Find where the given text appears and provide that cell's center as (X, Y) coordinate. 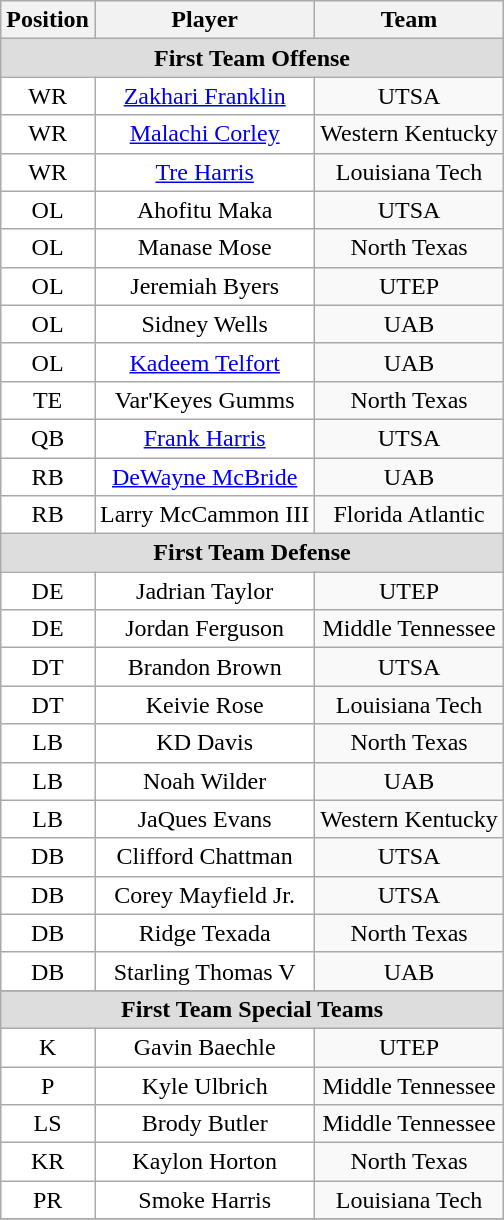
Ridge Texada (204, 933)
Kadeem Telfort (204, 362)
Larry McCammon III (204, 515)
Team (409, 20)
Jordan Ferguson (204, 629)
Corey Mayfield Jr. (204, 895)
TE (48, 400)
Zakhari Franklin (204, 96)
First Team Special Teams (252, 1009)
Sidney Wells (204, 324)
Player (204, 20)
Gavin Baechle (204, 1047)
K (48, 1047)
Florida Atlantic (409, 515)
Jadrian Taylor (204, 591)
Frank Harris (204, 438)
KR (48, 1162)
Ahofitu Maka (204, 210)
Clifford Chattman (204, 857)
Jeremiah Byers (204, 286)
KD Davis (204, 743)
Malachi Corley (204, 134)
Brody Butler (204, 1124)
JaQues Evans (204, 819)
QB (48, 438)
Kaylon Horton (204, 1162)
Manase Mose (204, 248)
LS (48, 1124)
Smoke Harris (204, 1200)
PR (48, 1200)
DeWayne McBride (204, 477)
Tre Harris (204, 172)
Position (48, 20)
P (48, 1085)
Brandon Brown (204, 667)
Noah Wilder (204, 781)
First Team Defense (252, 553)
Keivie Rose (204, 705)
Starling Thomas V (204, 971)
First Team Offense (252, 58)
Var'Keyes Gumms (204, 400)
Kyle Ulbrich (204, 1085)
